Output the [X, Y] coordinate of the center of the cell containing the given text.  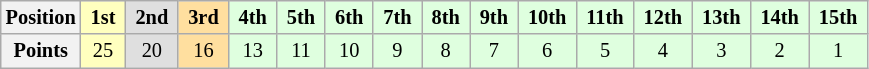
5 [604, 51]
4th [253, 17]
11 [301, 51]
2nd [152, 17]
7th [397, 17]
14th [779, 17]
8 [446, 51]
13 [253, 51]
6 [547, 51]
11th [604, 17]
10th [547, 17]
Points [41, 51]
15th [838, 17]
2 [779, 51]
3rd [203, 17]
13th [721, 17]
8th [446, 17]
10 [349, 51]
20 [152, 51]
Position [41, 17]
5th [301, 17]
9 [397, 51]
3 [721, 51]
7 [494, 51]
12th [663, 17]
6th [349, 17]
4 [663, 51]
1st [104, 17]
9th [494, 17]
1 [838, 51]
16 [203, 51]
25 [104, 51]
